For the text-containing cell, return its midpoint in [X, Y] coordinate format. 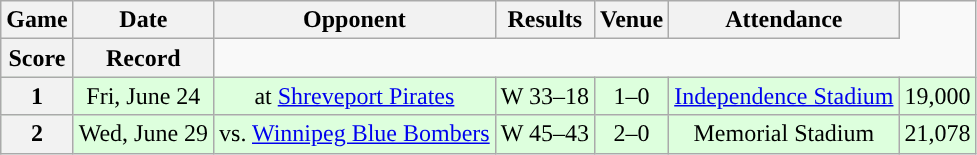
Attendance [784, 20]
Game [37, 20]
Venue [631, 20]
vs. Winnipeg Blue Bombers [355, 134]
Results [544, 20]
Record [143, 58]
Score [37, 58]
21,078 [938, 134]
2–0 [631, 134]
2 [37, 134]
at Shreveport Pirates [355, 96]
Memorial Stadium [784, 134]
W 33–18 [544, 96]
Fri, June 24 [143, 96]
Wed, June 29 [143, 134]
19,000 [938, 96]
Independence Stadium [784, 96]
Date [143, 20]
1–0 [631, 96]
W 45–43 [544, 134]
Opponent [355, 20]
1 [37, 96]
